Output the (X, Y) coordinate of the center of the cell containing the given text.  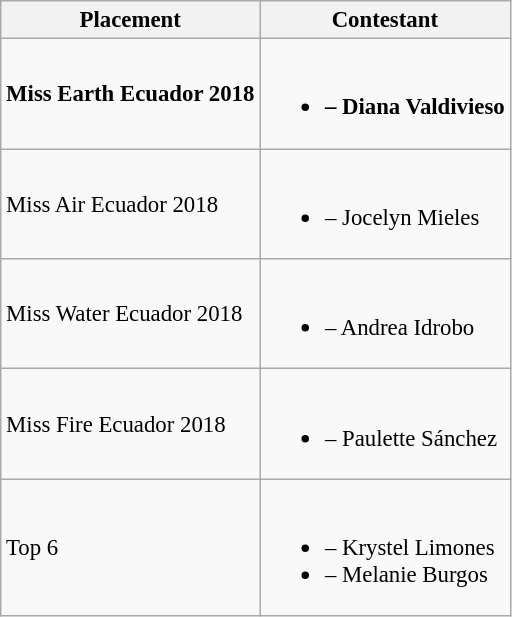
– Diana Valdivieso (385, 94)
– Krystel Limones – Melanie Burgos (385, 548)
Miss Earth Ecuador 2018 (130, 94)
– Paulette Sánchez (385, 424)
Placement (130, 20)
Miss Air Ecuador 2018 (130, 204)
Contestant (385, 20)
– Andrea Idrobo (385, 314)
Top 6 (130, 548)
Miss Water Ecuador 2018 (130, 314)
– Jocelyn Mieles (385, 204)
Miss Fire Ecuador 2018 (130, 424)
